Identify which cell holds the provided text, then report its [X, Y] central coordinate. 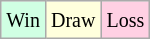
Draw [72, 20]
Loss [126, 20]
Win [24, 20]
